Identify which cell holds the provided text, then report its [x, y] central coordinate. 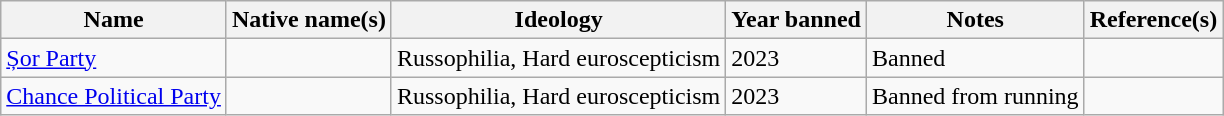
Chance Political Party [114, 96]
Ideology [558, 20]
Banned from running [975, 96]
Name [114, 20]
Notes [975, 20]
Șor Party [114, 58]
Reference(s) [1154, 20]
Banned [975, 58]
Native name(s) [308, 20]
Year banned [796, 20]
